Return the (X, Y) coordinate for the center point of the cell that contains the specified text.  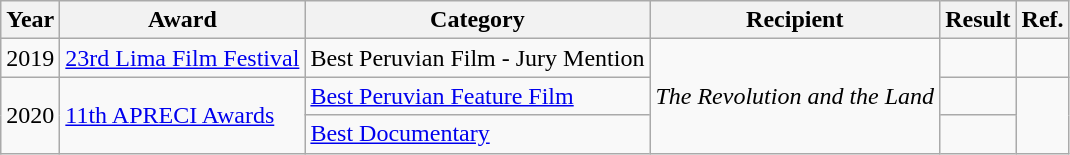
2020 (30, 115)
Award (182, 20)
Ref. (1042, 20)
23rd Lima Film Festival (182, 58)
Best Documentary (478, 134)
The Revolution and the Land (795, 96)
11th APRECI Awards (182, 115)
Best Peruvian Feature Film (478, 96)
Result (978, 20)
Category (478, 20)
2019 (30, 58)
Recipient (795, 20)
Best Peruvian Film - Jury Mention (478, 58)
Year (30, 20)
